Find where the given text appears and provide that cell's center as [x, y] coordinate. 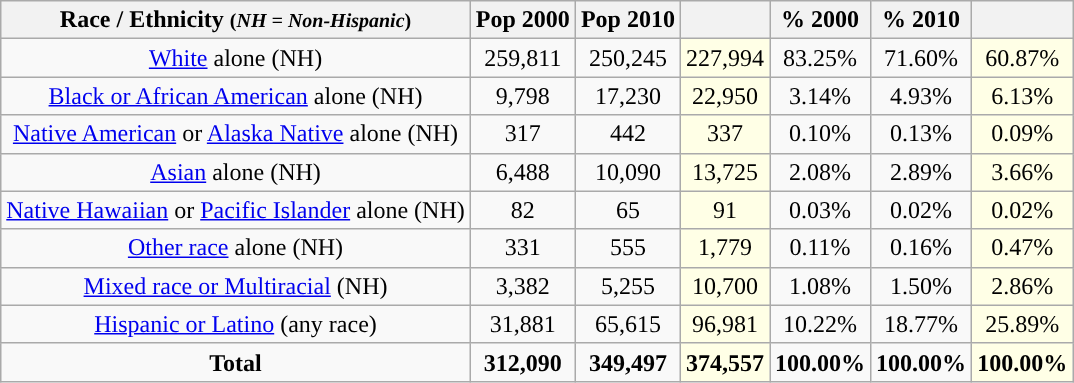
555 [628, 248]
250,245 [628, 58]
0.03% [820, 210]
0.09% [1022, 134]
Black or African American alone (NH) [236, 96]
4.93% [922, 96]
349,497 [628, 362]
White alone (NH) [236, 58]
227,994 [724, 58]
25.89% [1022, 324]
312,090 [522, 362]
0.11% [820, 248]
Pop 2000 [522, 20]
83.25% [820, 58]
65 [628, 210]
6,488 [522, 172]
331 [522, 248]
10,090 [628, 172]
71.60% [922, 58]
% 2000 [820, 20]
18.77% [922, 324]
Native American or Alaska Native alone (NH) [236, 134]
96,981 [724, 324]
3.14% [820, 96]
22,950 [724, 96]
1,779 [724, 248]
65,615 [628, 324]
Hispanic or Latino (any race) [236, 324]
Race / Ethnicity (NH = Non-Hispanic) [236, 20]
17,230 [628, 96]
Asian alone (NH) [236, 172]
13,725 [724, 172]
442 [628, 134]
2.89% [922, 172]
Native Hawaiian or Pacific Islander alone (NH) [236, 210]
% 2010 [922, 20]
3.66% [1022, 172]
9,798 [522, 96]
60.87% [1022, 58]
Mixed race or Multiracial (NH) [236, 286]
82 [522, 210]
259,811 [522, 58]
0.10% [820, 134]
5,255 [628, 286]
1.50% [922, 286]
3,382 [522, 286]
Other race alone (NH) [236, 248]
317 [522, 134]
0.16% [922, 248]
Pop 2010 [628, 20]
Total [236, 362]
2.08% [820, 172]
337 [724, 134]
0.13% [922, 134]
10,700 [724, 286]
2.86% [1022, 286]
0.47% [1022, 248]
1.08% [820, 286]
10.22% [820, 324]
91 [724, 210]
6.13% [1022, 96]
374,557 [724, 362]
31,881 [522, 324]
